From the cell containing the given text, extract its center point as [x, y] coordinate. 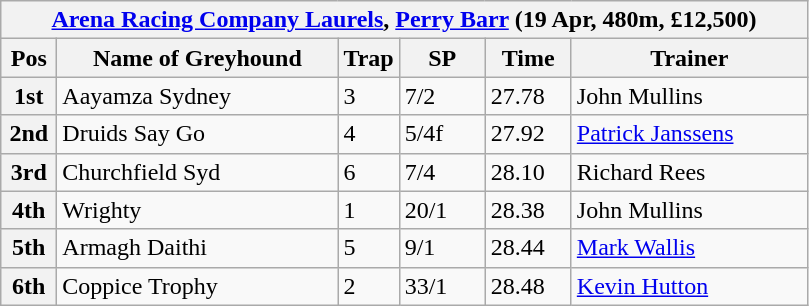
Wrighty [198, 210]
Armagh Daithi [198, 248]
Time [528, 58]
28.44 [528, 248]
4th [29, 210]
5/4f [442, 134]
9/1 [442, 248]
Patrick Janssens [689, 134]
5th [29, 248]
3rd [29, 172]
Kevin Hutton [689, 286]
1st [29, 96]
Churchfield Syd [198, 172]
20/1 [442, 210]
27.92 [528, 134]
2nd [29, 134]
Richard Rees [689, 172]
Trainer [689, 58]
28.38 [528, 210]
6th [29, 286]
28.48 [528, 286]
Pos [29, 58]
27.78 [528, 96]
Trap [368, 58]
Coppice Trophy [198, 286]
2 [368, 286]
Druids Say Go [198, 134]
7/2 [442, 96]
Aayamza Sydney [198, 96]
28.10 [528, 172]
1 [368, 210]
4 [368, 134]
6 [368, 172]
33/1 [442, 286]
Name of Greyhound [198, 58]
SP [442, 58]
Arena Racing Company Laurels, Perry Barr (19 Apr, 480m, £12,500) [404, 20]
5 [368, 248]
3 [368, 96]
7/4 [442, 172]
Mark Wallis [689, 248]
